Return [x, y] of the center of cell containing provided text 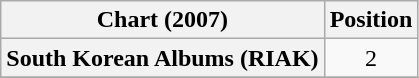
Chart (2007) [162, 20]
2 [371, 58]
Position [371, 20]
South Korean Albums (RIAK) [162, 58]
